Search for the cell housing the specified text and yield its [X, Y] center coordinate. 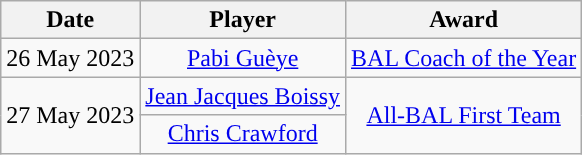
Chris Crawford [243, 134]
All-BAL First Team [464, 115]
Award [464, 20]
Pabi Guèye [243, 58]
27 May 2023 [70, 115]
26 May 2023 [70, 58]
Jean Jacques Boissy [243, 96]
Date [70, 20]
Player [243, 20]
BAL Coach of the Year [464, 58]
